Return (x, y) of the center of cell containing provided text 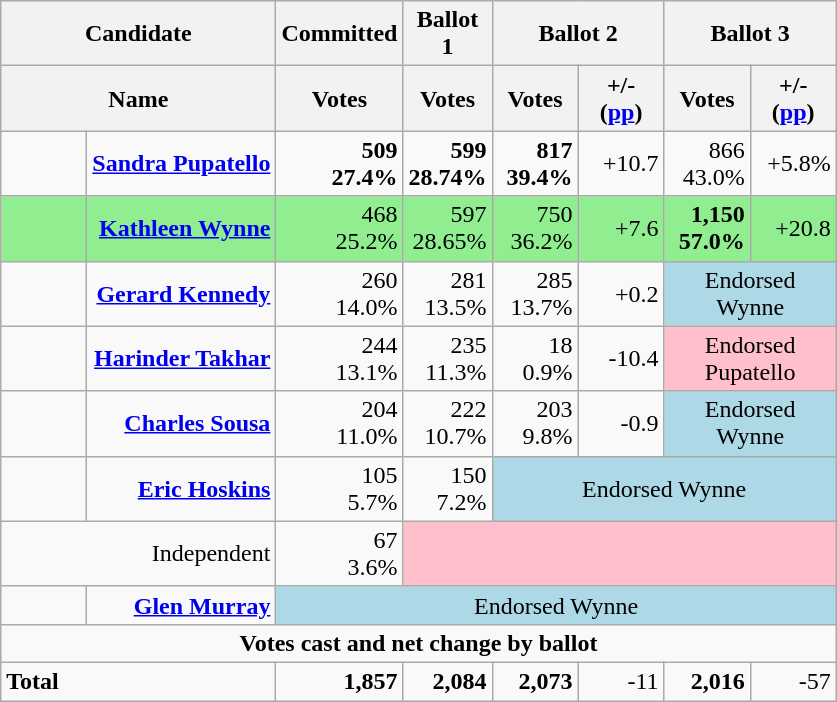
2,016 (707, 681)
2039.8% (535, 424)
Glen Murray (182, 605)
26014.0% (340, 294)
Ballot 1 (448, 34)
1507.2% (448, 488)
-57 (793, 681)
Committed (340, 34)
1,15057.0% (707, 228)
1055.7% (340, 488)
22210.7% (448, 424)
Kathleen Wynne (182, 228)
180.9% (535, 358)
+7.6 (621, 228)
+5.8% (793, 164)
Sandra Pupatello (182, 164)
Votes cast and net change by ballot (419, 643)
-10.4 (621, 358)
28513.7% (535, 294)
Total (138, 681)
Ballot 3 (750, 34)
23511.3% (448, 358)
59728.65% (448, 228)
59928.74% (448, 164)
+0.2 (621, 294)
Candidate (138, 34)
2,073 (535, 681)
28113.5% (448, 294)
Ballot 2 (578, 34)
50927.4% (340, 164)
Eric Hoskins (182, 488)
Gerard Kennedy (182, 294)
673.6% (340, 554)
Name (138, 98)
-0.9 (621, 424)
Harinder Takhar (182, 358)
+10.7 (621, 164)
866 43.0% (707, 164)
46825.2% (340, 228)
Endorsed Pupatello (750, 358)
75036.2% (535, 228)
Independent (138, 554)
2,084 (448, 681)
20411.0% (340, 424)
1,857 (340, 681)
24413.1% (340, 358)
+20.8 (793, 228)
Charles Sousa (182, 424)
81739.4% (535, 164)
-11 (621, 681)
